Pinpoint the cell where the given text exists, returning its (X, Y) midpoint coordinate. 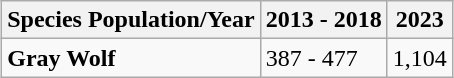
2023 (420, 20)
387 - 477 (324, 58)
2013 - 2018 (324, 20)
Gray Wolf (131, 58)
1,104 (420, 58)
Species Population/Year (131, 20)
